Detect which cell encompasses the target text, then output its (X, Y) center coordinate. 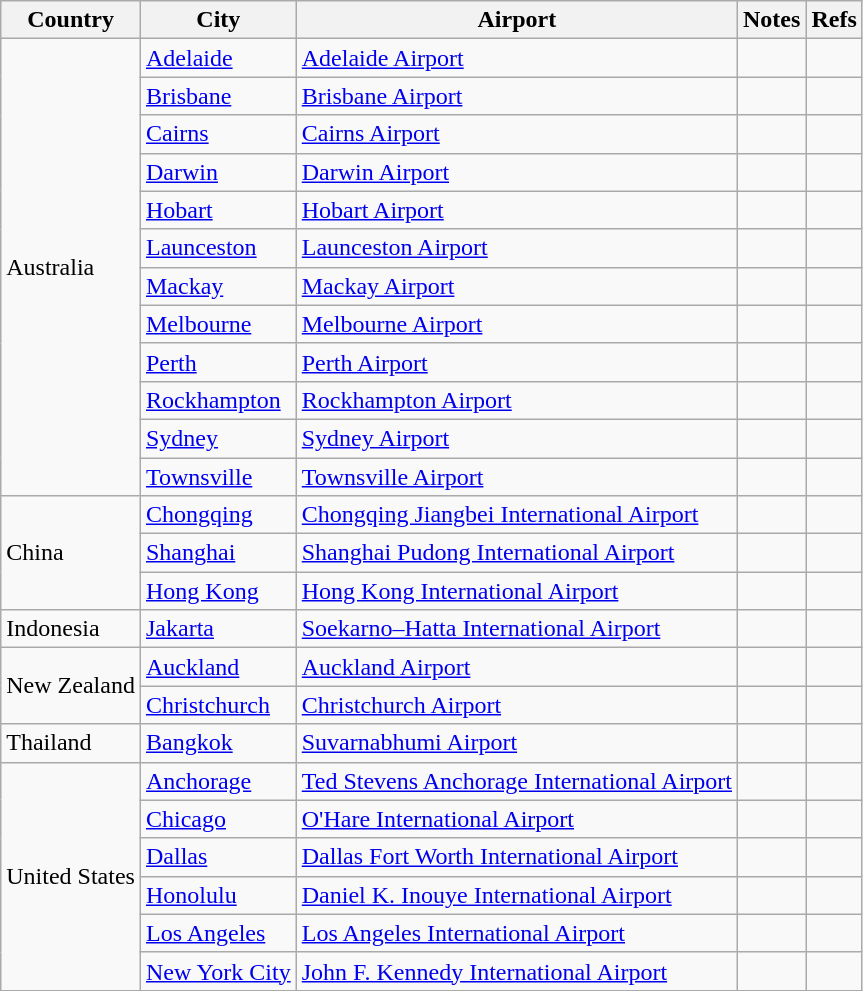
Bangkok (218, 743)
Townsville (218, 477)
Daniel K. Inouye International Airport (516, 895)
Cairns Airport (516, 134)
Los Angeles International Airport (516, 933)
Darwin (218, 172)
Rockhampton (218, 400)
Perth (218, 362)
Launceston (218, 248)
Melbourne (218, 324)
Mackay (218, 286)
Chongqing (218, 515)
Suvarnabhumi Airport (516, 743)
Thailand (71, 743)
Shanghai (218, 553)
Refs (834, 20)
China (71, 553)
Hobart (218, 210)
Indonesia (71, 629)
Cairns (218, 134)
Hong Kong International Airport (516, 591)
Australia (71, 268)
John F. Kennedy International Airport (516, 971)
Auckland Airport (516, 667)
Hobart Airport (516, 210)
Mackay Airport (516, 286)
Townsville Airport (516, 477)
Dallas (218, 857)
Brisbane Airport (516, 96)
O'Hare International Airport (516, 819)
Auckland (218, 667)
Notes (771, 20)
New York City (218, 971)
Dallas Fort Worth International Airport (516, 857)
Chongqing Jiangbei International Airport (516, 515)
City (218, 20)
Perth Airport (516, 362)
Hong Kong (218, 591)
Melbourne Airport (516, 324)
Sydney (218, 438)
Adelaide Airport (516, 58)
Los Angeles (218, 933)
Darwin Airport (516, 172)
Ted Stevens Anchorage International Airport (516, 781)
Rockhampton Airport (516, 400)
Sydney Airport (516, 438)
Christchurch Airport (516, 705)
Airport (516, 20)
Launceston Airport (516, 248)
New Zealand (71, 686)
Shanghai Pudong International Airport (516, 553)
Anchorage (218, 781)
Jakarta (218, 629)
Soekarno–Hatta International Airport (516, 629)
Honolulu (218, 895)
Chicago (218, 819)
Country (71, 20)
United States (71, 876)
Christchurch (218, 705)
Brisbane (218, 96)
Adelaide (218, 58)
